Identify which cell holds the provided text, then report its (X, Y) central coordinate. 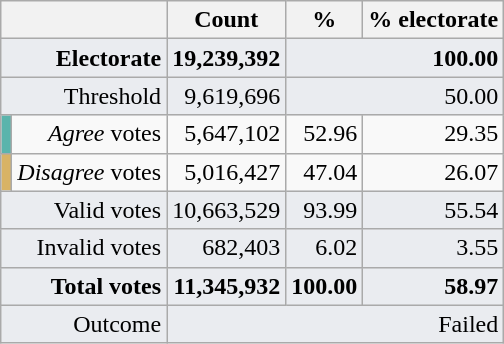
Electorate (84, 58)
9,619,696 (226, 96)
29.35 (434, 134)
52.96 (324, 134)
Threshold (84, 96)
55.54 (434, 210)
10,663,529 (226, 210)
47.04 (324, 172)
93.99 (324, 210)
Failed (336, 324)
Total votes (84, 286)
3.55 (434, 248)
26.07 (434, 172)
50.00 (395, 96)
Invalid votes (84, 248)
5,016,427 (226, 172)
Outcome (84, 324)
6.02 (324, 248)
Count (226, 20)
19,239,392 (226, 58)
5,647,102 (226, 134)
Disagree votes (90, 172)
% (324, 20)
% electorate (434, 20)
58.97 (434, 286)
682,403 (226, 248)
Agree votes (90, 134)
11,345,932 (226, 286)
Valid votes (84, 210)
